Search for the cell housing the specified text and yield its [x, y] center coordinate. 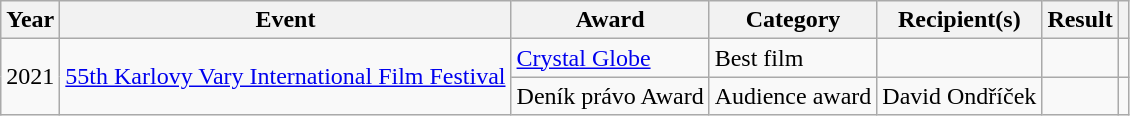
Recipient(s) [960, 20]
Category [793, 20]
Audience award [793, 96]
Best film [793, 58]
David Ondříček [960, 96]
Year [30, 20]
Crystal Globe [610, 58]
Result [1080, 20]
Award [610, 20]
55th Karlovy Vary International Film Festival [286, 77]
Event [286, 20]
Deník právo Award [610, 96]
2021 [30, 77]
